From the cell containing the given text, extract its center point as (X, Y) coordinate. 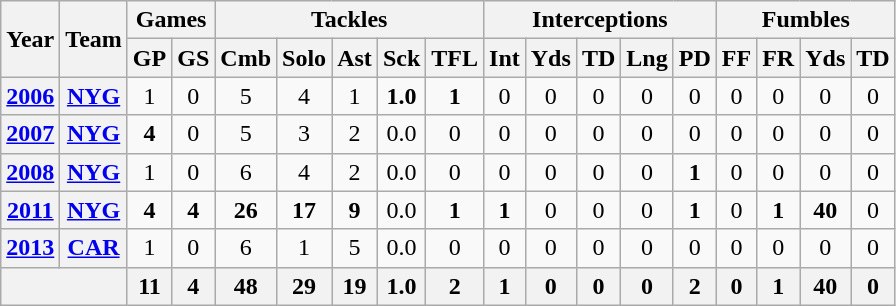
Fumbles (806, 20)
3 (304, 134)
PD (694, 58)
Cmb (246, 58)
17 (304, 210)
48 (246, 286)
Int (505, 58)
29 (304, 286)
26 (246, 210)
Team (94, 39)
Lng (647, 58)
FR (778, 58)
GP (149, 58)
2013 (30, 248)
2006 (30, 96)
Tackles (350, 20)
9 (355, 210)
2011 (30, 210)
GS (194, 58)
Sck (401, 58)
Solo (304, 58)
2007 (30, 134)
FF (736, 58)
Year (30, 39)
CAR (94, 248)
Games (170, 20)
11 (149, 286)
Interceptions (600, 20)
Ast (355, 58)
TFL (455, 58)
19 (355, 286)
2008 (30, 172)
